From the cell containing the given text, extract its center point as (x, y) coordinate. 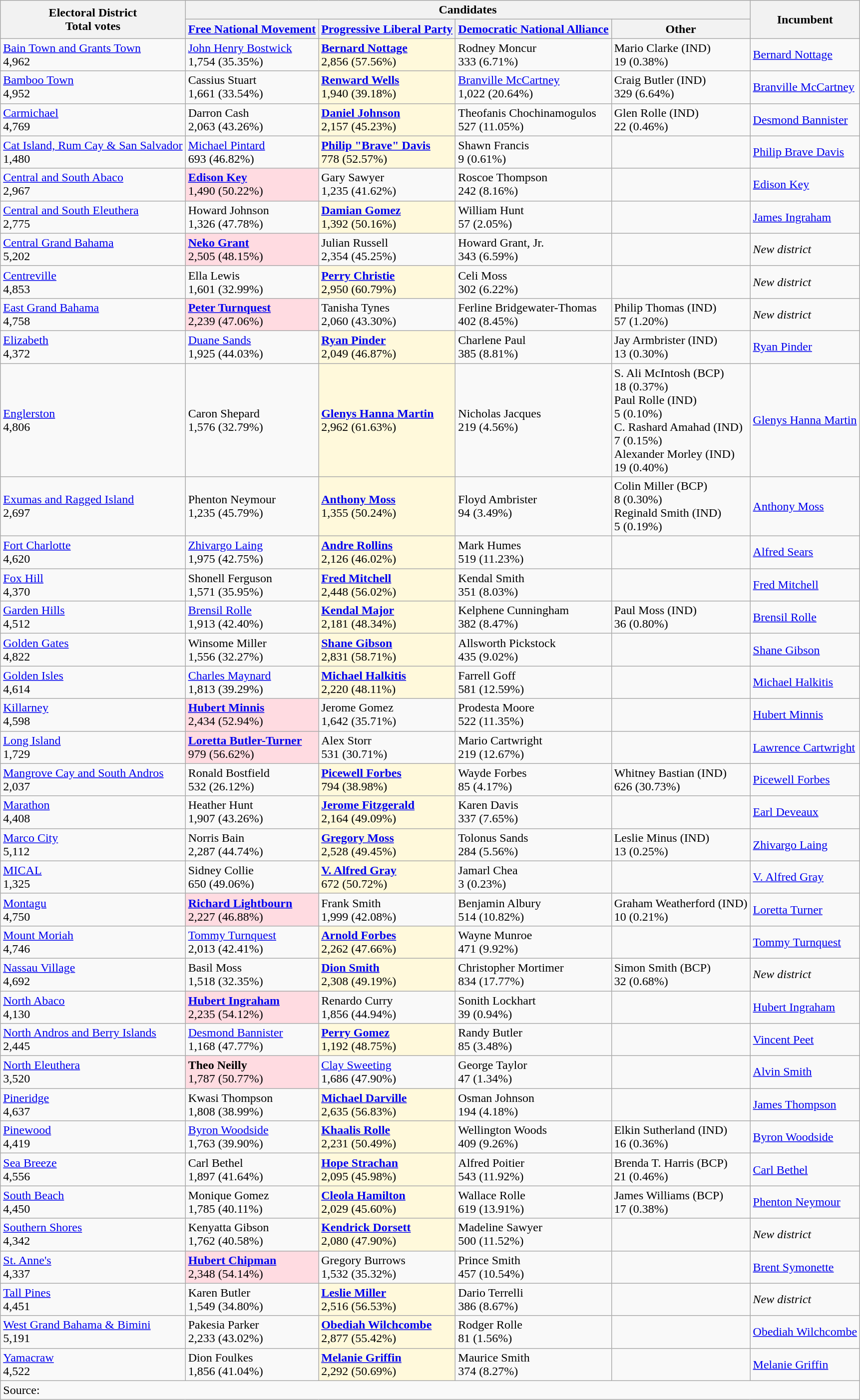
Glen Rolle (IND)22 (0.46%) (681, 120)
Perry Christie2,950 (60.79%) (387, 282)
Anthony Moss1,355 (50.24%) (387, 506)
Garden Hills4,512 (93, 617)
Golden Isles4,614 (93, 682)
Central Grand Bahama5,202 (93, 250)
Glenys Hanna Martin2,962 (61.63%) (387, 420)
Caron Shepard1,576 (32.79%) (252, 420)
Hubert Minnis (805, 715)
Renardo Curry1,856 (44.94%) (387, 1007)
South Beach4,450 (93, 1202)
Randy Butler85 (3.48%) (533, 1040)
Southern Shores4,342 (93, 1234)
Gregory Burrows1,532 (35.32%) (387, 1267)
Michael Darville2,635 (56.83%) (387, 1104)
Kenyatta Gibson1,762 (40.58%) (252, 1234)
Prince Smith457 (10.54%) (533, 1267)
Candidates (467, 10)
Desmond Bannister (805, 120)
Earl Deveaux (805, 812)
St. Anne's4,337 (93, 1267)
Benjamin Albury514 (10.82%) (533, 910)
Centreville4,853 (93, 282)
Marco City5,112 (93, 845)
Pinewood4,419 (93, 1137)
Whitney Bastian (IND)626 (30.73%) (681, 780)
Picewell Forbes794 (38.98%) (387, 780)
Hubert Chipman2,348 (54.14%) (252, 1267)
Sonith Lockhart39 (0.94%) (533, 1007)
Maurice Smith374 (8.27%) (533, 1364)
Shane Gibson2,831 (58.71%) (387, 650)
Basil Moss1,518 (32.35%) (252, 975)
Neko Grant2,505 (48.15%) (252, 250)
Byron Woodside (805, 1137)
Sea Breeze4,556 (93, 1169)
Arnold Forbes2,262 (47.66%) (387, 942)
Phenton Neymour (805, 1202)
Peter Turnquest2,239 (47.06%) (252, 315)
Jay Armbrister (IND)13 (0.30%) (681, 347)
Farrell Goff581 (12.59%) (533, 682)
Pakesia Parker2,233 (43.02%) (252, 1332)
S. Ali McIntosh (BCP)18 (0.37%)Paul Rolle (IND)5 (0.10%)C. Rashard Amahad (IND)7 (0.15%)Alexander Morley (IND)19 (0.40%) (681, 420)
Alvin Smith (805, 1072)
James Ingraham (805, 217)
Tanisha Tynes2,060 (43.30%) (387, 315)
Alfred Poitier543 (11.92%) (533, 1169)
Richard Lightbourn2,227 (46.88%) (252, 910)
Leslie Miller2,516 (56.53%) (387, 1299)
Englerston4,806 (93, 420)
Tommy Turnquest (805, 942)
West Grand Bahama & Bimini5,191 (93, 1332)
Celi Moss302 (6.22%) (533, 282)
Gregory Moss2,528 (49.45%) (387, 845)
Clay Sweeting1,686 (47.90%) (387, 1072)
Ella Lewis1,601 (32.99%) (252, 282)
Floyd Ambrister94 (3.49%) (533, 506)
Jerome Gomez1,642 (35.71%) (387, 715)
Phenton Neymour1,235 (45.79%) (252, 506)
Zhivargo Laing1,975 (42.75%) (252, 552)
Elizabeth4,372 (93, 347)
Hubert Ingraham (805, 1007)
Duane Sands1,925 (44.03%) (252, 347)
Loretta Butler-Turner979 (56.62%) (252, 747)
Brent Symonette (805, 1267)
Melanie Griffin2,292 (50.69%) (387, 1364)
MICAL1,325 (93, 877)
Rodney Moncur333 (6.71%) (533, 55)
Progressive Liberal Party (387, 29)
Yamacraw4,522 (93, 1364)
Bernard Nottage2,856 (57.56%) (387, 55)
Mario Cartwright219 (12.67%) (533, 747)
Dario Terrelli386 (8.67%) (533, 1299)
Carl Bethel1,897 (41.64%) (252, 1169)
William Hunt57 (2.05%) (533, 217)
Perry Gomez1,192 (48.75%) (387, 1040)
Darron Cash2,063 (43.26%) (252, 120)
Kendal Smith351 (8.03%) (533, 585)
Dion Smith2,308 (49.19%) (387, 975)
Other (681, 29)
Winsome Miller1,556 (32.27%) (252, 650)
Michael Halkitis (805, 682)
Cat Island, Rum Cay & San Salvador1,480 (93, 152)
John Henry Bostwick1,754 (35.35%) (252, 55)
Dion Foulkes1,856 (41.04%) (252, 1364)
Kendrick Dorsett2,080 (47.90%) (387, 1234)
Daniel Johnson2,157 (45.23%) (387, 120)
Wallace Rolle619 (13.91%) (533, 1202)
Philip Thomas (IND)57 (1.20%) (681, 315)
Prodesta Moore522 (11.35%) (533, 715)
Tall Pines4,451 (93, 1299)
Shane Gibson (805, 650)
Bamboo Town4,952 (93, 87)
Long Island1,729 (93, 747)
Cleola Hamilton2,029 (45.60%) (387, 1202)
Mark Humes519 (11.23%) (533, 552)
Glenys Hanna Martin (805, 420)
Philip "Brave" Davis778 (52.57%) (387, 152)
Electoral DistrictTotal votes (93, 19)
Simon Smith (BCP)32 (0.68%) (681, 975)
Nassau Village4,692 (93, 975)
Leslie Minus (IND)13 (0.25%) (681, 845)
James Williams (BCP)17 (0.38%) (681, 1202)
Karen Butler1,549 (34.80%) (252, 1299)
Kelphene Cunningham382 (8.47%) (533, 617)
Ronald Bostfield532 (26.12%) (252, 780)
Heather Hunt1,907 (43.26%) (252, 812)
Jerome Fitzgerald2,164 (49.09%) (387, 812)
Mount Moriah4,746 (93, 942)
Anthony Moss (805, 506)
Brenda T. Harris (BCP)21 (0.46%) (681, 1169)
North Abaco4,130 (93, 1007)
Khaalis Rolle2,231 (50.49%) (387, 1137)
Edison Key1,490 (50.22%) (252, 185)
Pineridge4,637 (93, 1104)
Mangrove Cay and South Andros2,037 (93, 780)
Fred Mitchell (805, 585)
Ryan Pinder2,049 (46.87%) (387, 347)
Golden Gates4,822 (93, 650)
Rodger Rolle81 (1.56%) (533, 1332)
Alfred Sears (805, 552)
Loretta Turner (805, 910)
Byron Woodside1,763 (39.90%) (252, 1137)
Frank Smith1,999 (42.08%) (387, 910)
Theofanis Chochinamogulos527 (11.05%) (533, 120)
North Eleuthera3,520 (93, 1072)
Edison Key (805, 185)
Tommy Turnquest2,013 (42.41%) (252, 942)
Mario Clarke (IND)19 (0.38%) (681, 55)
Free National Movement (252, 29)
Branville McCartney (805, 87)
Fred Mitchell2,448 (56.02%) (387, 585)
Picewell Forbes (805, 780)
Michael Halkitis2,220 (48.11%) (387, 682)
Craig Butler (IND)329 (6.64%) (681, 87)
Allsworth Pickstock435 (9.02%) (533, 650)
Fox Hill4,370 (93, 585)
Cassius Stuart1,661 (33.54%) (252, 87)
Paul Moss (IND)36 (0.80%) (681, 617)
Carmichael4,769 (93, 120)
Fort Charlotte4,620 (93, 552)
Central and South Abaco2,967 (93, 185)
Wayne Munroe471 (9.92%) (533, 942)
Lawrence Cartwright (805, 747)
Democratic National Alliance (533, 29)
Elkin Sutherland (IND)16 (0.36%) (681, 1137)
Shawn Francis9 (0.61%) (533, 152)
Damian Gomez1,392 (50.16%) (387, 217)
Incumbent (805, 19)
Zhivargo Laing (805, 845)
Wellington Woods409 (9.26%) (533, 1137)
Hubert Minnis2,434 (52.94%) (252, 715)
North Andros and Berry Islands2,445 (93, 1040)
Montagu4,750 (93, 910)
Osman Johnson194 (4.18%) (533, 1104)
Graham Weatherford (IND)10 (0.21%) (681, 910)
Theo Neilly1,787 (50.77%) (252, 1072)
Source: (430, 1390)
Exumas and Ragged Island2,697 (93, 506)
Christopher Mortimer834 (17.77%) (533, 975)
Jamarl Chea3 (0.23%) (533, 877)
Killarney4,598 (93, 715)
Brensil Rolle1,913 (42.40%) (252, 617)
Marathon4,408 (93, 812)
Obediah Wilchcombe2,877 (55.42%) (387, 1332)
Renward Wells1,940 (39.18%) (387, 87)
Gary Sawyer1,235 (41.62%) (387, 185)
James Thompson (805, 1104)
Charles Maynard1,813 (39.29%) (252, 682)
George Taylor47 (1.34%) (533, 1072)
Howard Johnson1,326 (47.78%) (252, 217)
Vincent Peet (805, 1040)
Kwasi Thompson1,808 (38.99%) (252, 1104)
Brensil Rolle (805, 617)
Hope Strachan2,095 (45.98%) (387, 1169)
Wayde Forbes85 (4.17%) (533, 780)
Howard Grant, Jr.343 (6.59%) (533, 250)
Tolonus Sands284 (5.56%) (533, 845)
Madeline Sawyer500 (11.52%) (533, 1234)
Branville McCartney1,022 (20.64%) (533, 87)
Karen Davis337 (7.65%) (533, 812)
Roscoe Thompson242 (8.16%) (533, 185)
Hubert Ingraham2,235 (54.12%) (252, 1007)
Alex Storr531 (30.71%) (387, 747)
Melanie Griffin (805, 1364)
Carl Bethel (805, 1169)
Julian Russell2,354 (45.25%) (387, 250)
Monique Gomez1,785 (40.11%) (252, 1202)
Norris Bain2,287 (44.74%) (252, 845)
Desmond Bannister1,168 (47.77%) (252, 1040)
Shonell Ferguson1,571 (35.95%) (252, 585)
Nicholas Jacques219 (4.56%) (533, 420)
Obediah Wilchcombe (805, 1332)
Sidney Collie650 (49.06%) (252, 877)
V. Alfred Gray672 (50.72%) (387, 877)
Kendal Major2,181 (48.34%) (387, 617)
East Grand Bahama4,758 (93, 315)
V. Alfred Gray (805, 877)
Ferline Bridgewater-Thomas402 (8.45%) (533, 315)
Philip Brave Davis (805, 152)
Andre Rollins2,126 (46.02%) (387, 552)
Bernard Nottage (805, 55)
Ryan Pinder (805, 347)
Michael Pintard693 (46.82%) (252, 152)
Central and South Eleuthera2,775 (93, 217)
Charlene Paul385 (8.81%) (533, 347)
Colin Miller (BCP)8 (0.30%)Reginald Smith (IND)5 (0.19%) (681, 506)
Bain Town and Grants Town4,962 (93, 55)
